Return [x, y] of the center of cell containing provided text 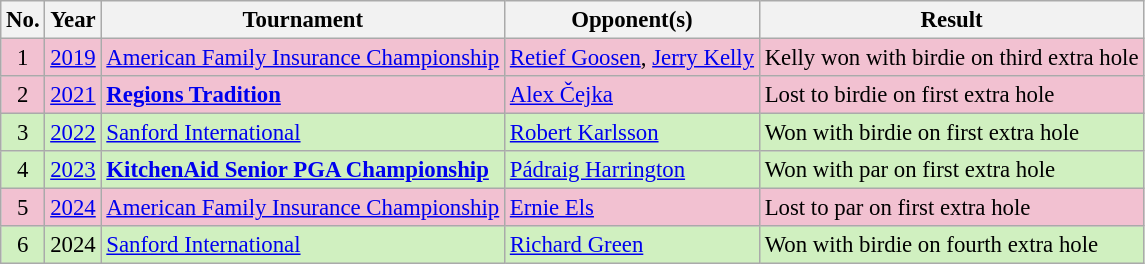
Lost to birdie on first extra hole [952, 95]
5 [23, 208]
2 [23, 95]
Lost to par on first extra hole [952, 208]
No. [23, 20]
Richard Green [632, 245]
3 [23, 133]
Opponent(s) [632, 20]
Kelly won with birdie on third extra hole [952, 58]
2023 [73, 170]
1 [23, 58]
Alex Čejka [632, 95]
Ernie Els [632, 208]
Won with birdie on first extra hole [952, 133]
Won with birdie on fourth extra hole [952, 245]
Tournament [303, 20]
6 [23, 245]
Retief Goosen, Jerry Kelly [632, 58]
4 [23, 170]
Pádraig Harrington [632, 170]
2021 [73, 95]
Year [73, 20]
Won with par on first extra hole [952, 170]
Robert Karlsson [632, 133]
Result [952, 20]
KitchenAid Senior PGA Championship [303, 170]
Regions Tradition [303, 95]
2019 [73, 58]
2022 [73, 133]
